Capture the cell that displays the provided text and extract its (x, y) central coordinate. 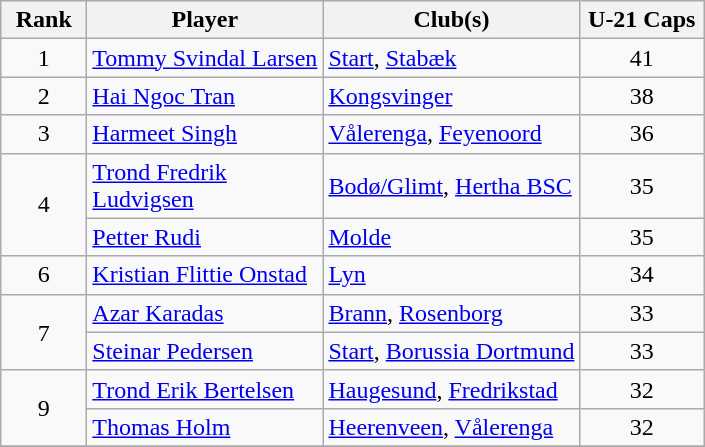
Club(s) (452, 20)
Trond Fredrik Ludvigsen (205, 186)
Heerenveen, Vålerenga (452, 427)
Molde (452, 237)
Player (205, 20)
Harmeet Singh (205, 134)
36 (642, 134)
7 (44, 332)
3 (44, 134)
Lyn (452, 275)
Thomas Holm (205, 427)
U-21 Caps (642, 20)
Azar Karadas (205, 313)
Start, Stabæk (452, 58)
Start, Borussia Dortmund (452, 351)
9 (44, 408)
38 (642, 96)
Petter Rudi (205, 237)
Bodø/Glimt, Hertha BSC (452, 186)
4 (44, 204)
Brann, Rosenborg (452, 313)
Vålerenga, Feyenoord (452, 134)
34 (642, 275)
Kongsvinger (452, 96)
2 (44, 96)
Kristian Flittie Onstad (205, 275)
Trond Erik Bertelsen (205, 389)
Hai Ngoc Tran (205, 96)
Rank (44, 20)
6 (44, 275)
41 (642, 58)
Tommy Svindal Larsen (205, 58)
Steinar Pedersen (205, 351)
Haugesund, Fredrikstad (452, 389)
1 (44, 58)
